Identify which cell holds the provided text, then report its [X, Y] central coordinate. 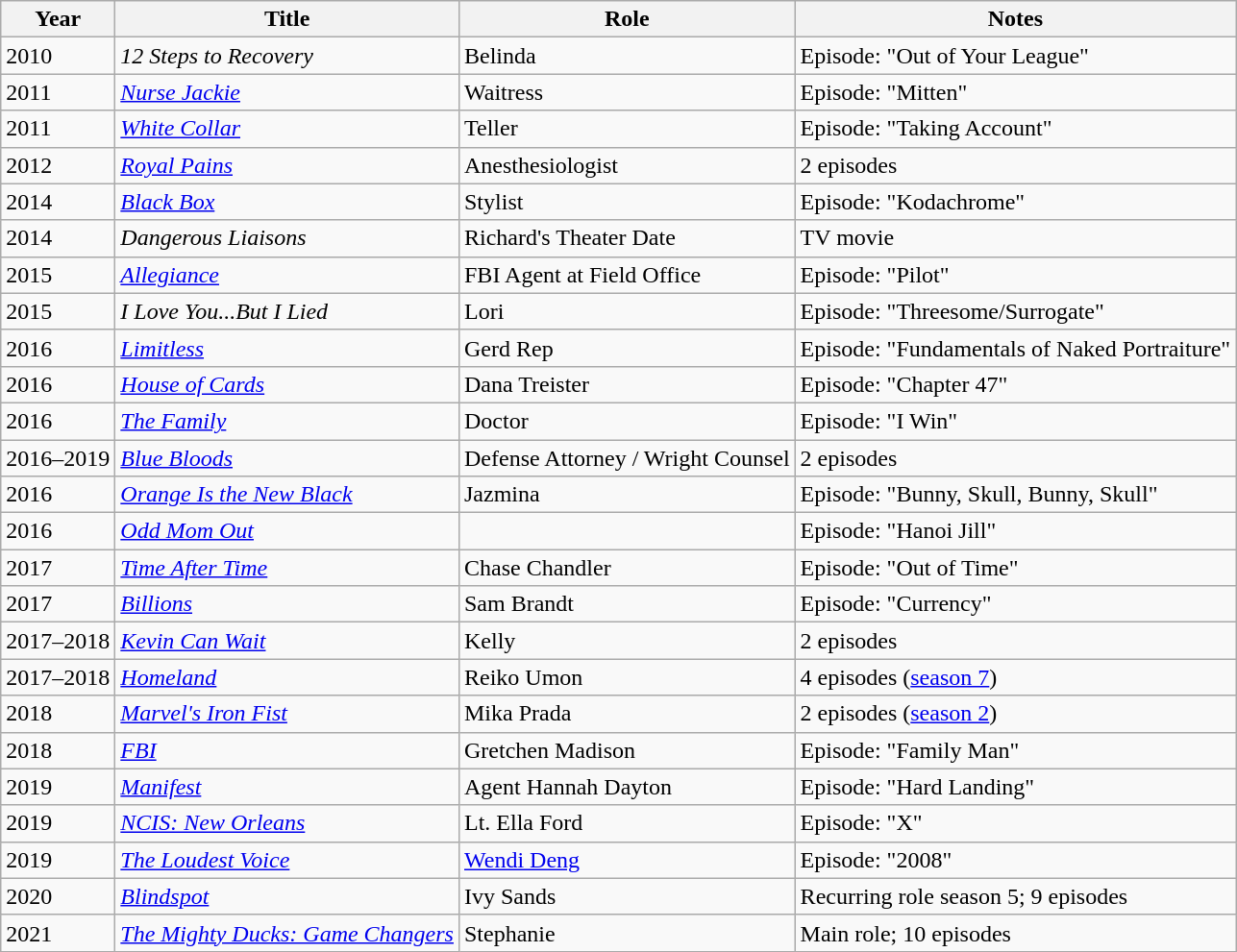
Gretchen Madison [627, 750]
2012 [58, 165]
Royal Pains [287, 165]
Marvel's Iron Fist [287, 714]
Waitress [627, 92]
Defense Attorney / Wright Counsel [627, 458]
House of Cards [287, 384]
Time After Time [287, 568]
4 episodes (season 7) [1015, 677]
Nurse Jackie [287, 92]
2021 [58, 933]
Sam Brandt [627, 604]
Episode: "Hard Landing" [1015, 787]
Episode: "Threesome/Surrogate" [1015, 311]
White Collar [287, 129]
Odd Mom Out [287, 531]
Title [287, 19]
Dana Treister [627, 384]
Episode: "Pilot" [1015, 275]
Homeland [287, 677]
Episode: "Mitten" [1015, 92]
Episode: "X" [1015, 823]
Episode: "Bunny, Skull, Bunny, Skull" [1015, 495]
Wendi Deng [627, 860]
Lt. Ella Ford [627, 823]
2020 [58, 896]
Notes [1015, 19]
Stylist [627, 202]
Recurring role season 5; 9 episodes [1015, 896]
2 episodes (season 2) [1015, 714]
Episode: "Out of Time" [1015, 568]
12 Steps to Recovery [287, 56]
Stephanie [627, 933]
NCIS: New Orleans [287, 823]
Episode: "Family Man" [1015, 750]
Billions [287, 604]
Blindspot [287, 896]
Lori [627, 311]
I Love You...But I Lied [287, 311]
Kelly [627, 641]
Manifest [287, 787]
Episode: "Fundamentals of Naked Portraiture" [1015, 348]
Mika Prada [627, 714]
Year [58, 19]
Black Box [287, 202]
Jazmina [627, 495]
Teller [627, 129]
Episode: "Chapter 47" [1015, 384]
Richard's Theater Date [627, 238]
Episode: "2008" [1015, 860]
Episode: "Taking Account" [1015, 129]
FBI [287, 750]
2016–2019 [58, 458]
Anesthesiologist [627, 165]
Gerd Rep [627, 348]
Episode: "Hanoi Jill" [1015, 531]
Reiko Umon [627, 677]
Belinda [627, 56]
Ivy Sands [627, 896]
Episode: "Kodachrome" [1015, 202]
Dangerous Liaisons [287, 238]
Allegiance [287, 275]
The Family [287, 421]
Limitless [287, 348]
Episode: "Out of Your League" [1015, 56]
2010 [58, 56]
Main role; 10 episodes [1015, 933]
Chase Chandler [627, 568]
Blue Bloods [287, 458]
The Loudest Voice [287, 860]
Doctor [627, 421]
Role [627, 19]
The Mighty Ducks: Game Changers [287, 933]
Episode: "Currency" [1015, 604]
Episode: "I Win" [1015, 421]
Orange Is the New Black [287, 495]
TV movie [1015, 238]
Kevin Can Wait [287, 641]
FBI Agent at Field Office [627, 275]
Agent Hannah Dayton [627, 787]
